For the text-containing cell, return its midpoint in (x, y) coordinate format. 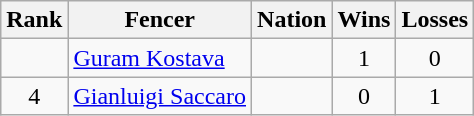
4 (34, 96)
Losses (435, 20)
Rank (34, 20)
Fencer (160, 20)
Gianluigi Saccaro (160, 96)
Nation (292, 20)
Wins (364, 20)
Guram Kostava (160, 58)
